Find where the given text appears and provide that cell's center as (x, y) coordinate. 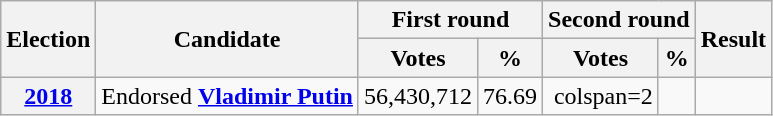
colspan=2 (601, 96)
Second round (620, 20)
Endorsed Vladimir Putin (228, 96)
Result (733, 39)
76.69 (510, 96)
56,430,712 (418, 96)
Candidate (228, 39)
Election (48, 39)
2018 (48, 96)
First round (450, 20)
